Pinpoint the cell where the given text exists, returning its (x, y) midpoint coordinate. 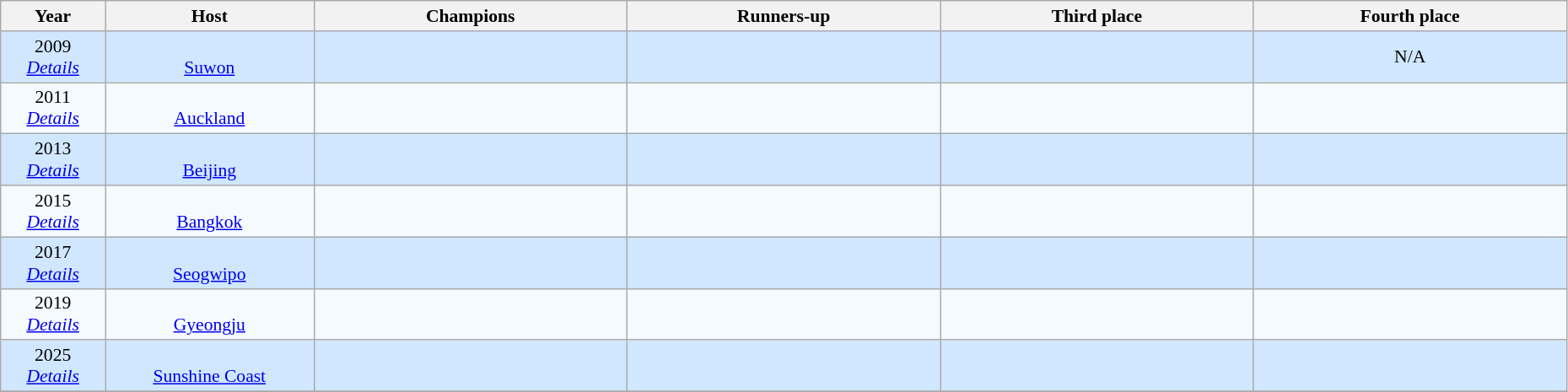
Suwon (209, 57)
Champions (471, 16)
2009Details (53, 57)
2013Details (53, 160)
Seogwipo (209, 263)
Runners-up (783, 16)
Year (53, 16)
2019Details (53, 314)
Bangkok (209, 211)
Host (209, 16)
2011Details (53, 108)
Gyeongju (209, 314)
Third place (1097, 16)
Auckland (209, 108)
Beijing (209, 160)
2017Details (53, 263)
Fourth place (1410, 16)
2015Details (53, 211)
Sunshine Coast (209, 366)
N/A (1410, 57)
2025Details (53, 366)
